Determine the [x, y] coordinate at the center of the cell enclosing the given text.  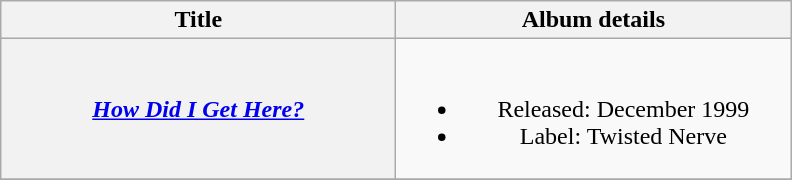
Album details [594, 20]
How Did I Get Here? [198, 109]
Title [198, 20]
Released: December 1999Label: Twisted Nerve [594, 109]
